For the text-containing cell, return its midpoint in [X, Y] coordinate format. 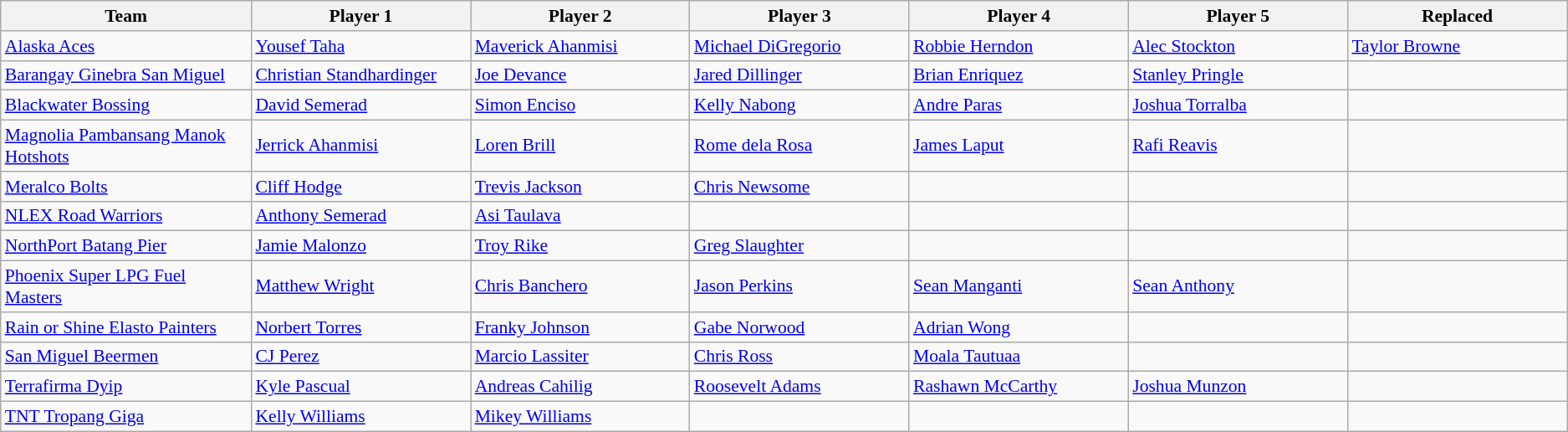
Sean Manganti [1019, 286]
Maverick Ahanmisi [580, 46]
Player 5 [1238, 16]
Rashawn McCarthy [1019, 387]
Player 3 [799, 16]
Team [126, 16]
Kelly Williams [360, 417]
Gabe Norwood [799, 327]
Sean Anthony [1238, 286]
Meralco Bolts [126, 187]
Replaced [1457, 16]
Loren Brill [580, 146]
Mikey Williams [580, 417]
Moala Tautuaa [1019, 357]
TNT Tropang Giga [126, 417]
Marcio Lassiter [580, 357]
Taylor Browne [1457, 46]
Asi Taulava [580, 216]
Player 1 [360, 16]
Blackwater Bossing [126, 105]
Norbert Torres [360, 327]
Anthony Semerad [360, 216]
Christian Standhardinger [360, 75]
Joshua Munzon [1238, 387]
Brian Enriquez [1019, 75]
Jason Perkins [799, 286]
Chris Newsome [799, 187]
Alec Stockton [1238, 46]
Andreas Cahilig [580, 387]
Magnolia Pambansang Manok Hotshots [126, 146]
Yousef Taha [360, 46]
Stanley Pringle [1238, 75]
Andre Paras [1019, 105]
Rome dela Rosa [799, 146]
Phoenix Super LPG Fuel Masters [126, 286]
Jamie Malonzo [360, 246]
Terrafirma Dyip [126, 387]
Chris Ross [799, 357]
Matthew Wright [360, 286]
NLEX Road Warriors [126, 216]
Kyle Pascual [360, 387]
Simon Enciso [580, 105]
Alaska Aces [126, 46]
David Semerad [360, 105]
Franky Johnson [580, 327]
CJ Perez [360, 357]
Jared Dillinger [799, 75]
San Miguel Beermen [126, 357]
Rafi Reavis [1238, 146]
Roosevelt Adams [799, 387]
Player 4 [1019, 16]
Player 2 [580, 16]
Cliff Hodge [360, 187]
Joshua Torralba [1238, 105]
Trevis Jackson [580, 187]
James Laput [1019, 146]
NorthPort Batang Pier [126, 246]
Joe Devance [580, 75]
Jerrick Ahanmisi [360, 146]
Michael DiGregorio [799, 46]
Barangay Ginebra San Miguel [126, 75]
Adrian Wong [1019, 327]
Rain or Shine Elasto Painters [126, 327]
Robbie Herndon [1019, 46]
Troy Rike [580, 246]
Greg Slaughter [799, 246]
Kelly Nabong [799, 105]
Chris Banchero [580, 286]
